Determine the (x, y) coordinate at the center of the cell enclosing the given text.  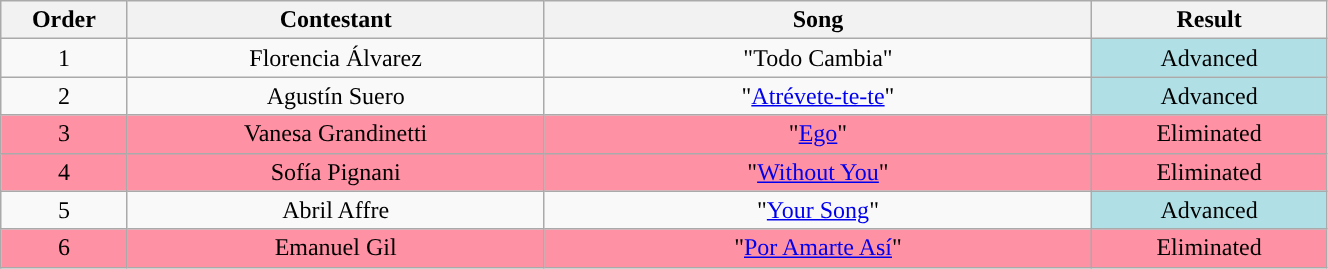
Order (64, 20)
Result (1210, 20)
"Ego" (818, 134)
"Todo Cambia" (818, 58)
Vanesa Grandinetti (336, 134)
5 (64, 210)
1 (64, 58)
6 (64, 248)
"Por Amarte Así" (818, 248)
"Without You" (818, 172)
Agustín Suero (336, 96)
Song (818, 20)
Contestant (336, 20)
4 (64, 172)
2 (64, 96)
3 (64, 134)
Florencia Álvarez (336, 58)
Sofía Pignani (336, 172)
"Atrévete-te-te" (818, 96)
"Your Song" (818, 210)
Abril Affre (336, 210)
Emanuel Gil (336, 248)
